Detect which cell encompasses the target text, then output its [x, y] center coordinate. 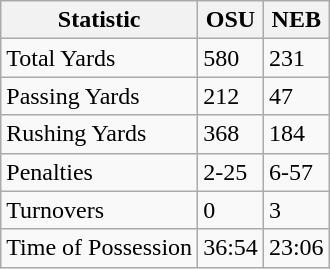
3 [296, 210]
Rushing Yards [100, 134]
6-57 [296, 172]
Statistic [100, 20]
2-25 [231, 172]
47 [296, 96]
NEB [296, 20]
368 [231, 134]
Total Yards [100, 58]
Time of Possession [100, 248]
184 [296, 134]
23:06 [296, 248]
Passing Yards [100, 96]
212 [231, 96]
OSU [231, 20]
36:54 [231, 248]
Turnovers [100, 210]
231 [296, 58]
Penalties [100, 172]
0 [231, 210]
580 [231, 58]
